Search for the cell housing the specified text and yield its (X, Y) center coordinate. 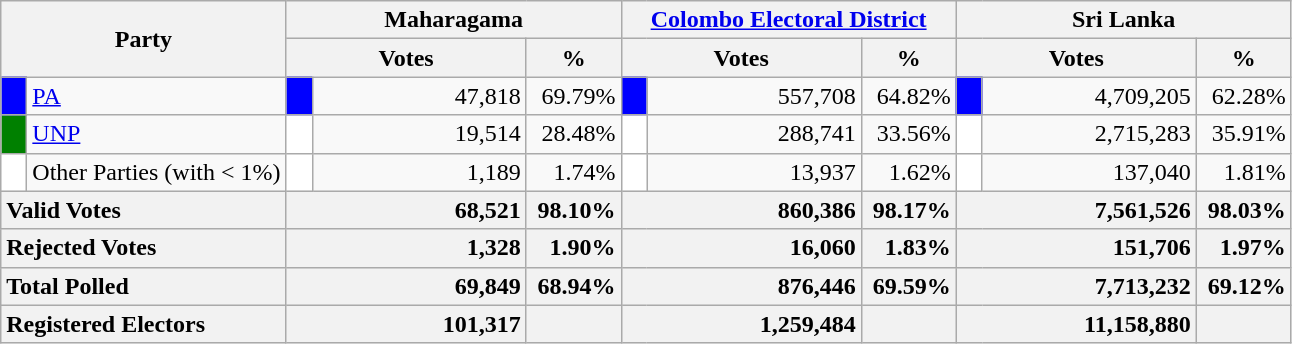
19,514 (419, 134)
288,741 (754, 134)
137,040 (1089, 172)
Rejected Votes (144, 248)
1.97% (1244, 248)
69,849 (406, 286)
4,709,205 (1089, 96)
1.81% (1244, 172)
68,521 (406, 210)
1,189 (419, 172)
16,060 (741, 248)
UNP (156, 134)
69.12% (1244, 286)
13,937 (754, 172)
33.56% (908, 134)
1.62% (908, 172)
151,706 (1076, 248)
47,818 (419, 96)
11,158,880 (1076, 324)
1.90% (574, 248)
35.91% (1244, 134)
64.82% (908, 96)
Party (144, 39)
2,715,283 (1089, 134)
101,317 (406, 324)
28.48% (574, 134)
Colombo Electoral District (788, 20)
1.74% (574, 172)
557,708 (754, 96)
98.03% (1244, 210)
Valid Votes (144, 210)
Registered Electors (144, 324)
PA (156, 96)
7,561,526 (1076, 210)
Total Polled (144, 286)
1,328 (406, 248)
69.79% (574, 96)
98.17% (908, 210)
Maharagama (454, 20)
69.59% (908, 286)
1.83% (908, 248)
876,446 (741, 286)
1,259,484 (741, 324)
62.28% (1244, 96)
Other Parties (with < 1%) (156, 172)
7,713,232 (1076, 286)
Sri Lanka (1124, 20)
68.94% (574, 286)
98.10% (574, 210)
860,386 (741, 210)
